Return [x, y] of the center of cell containing provided text 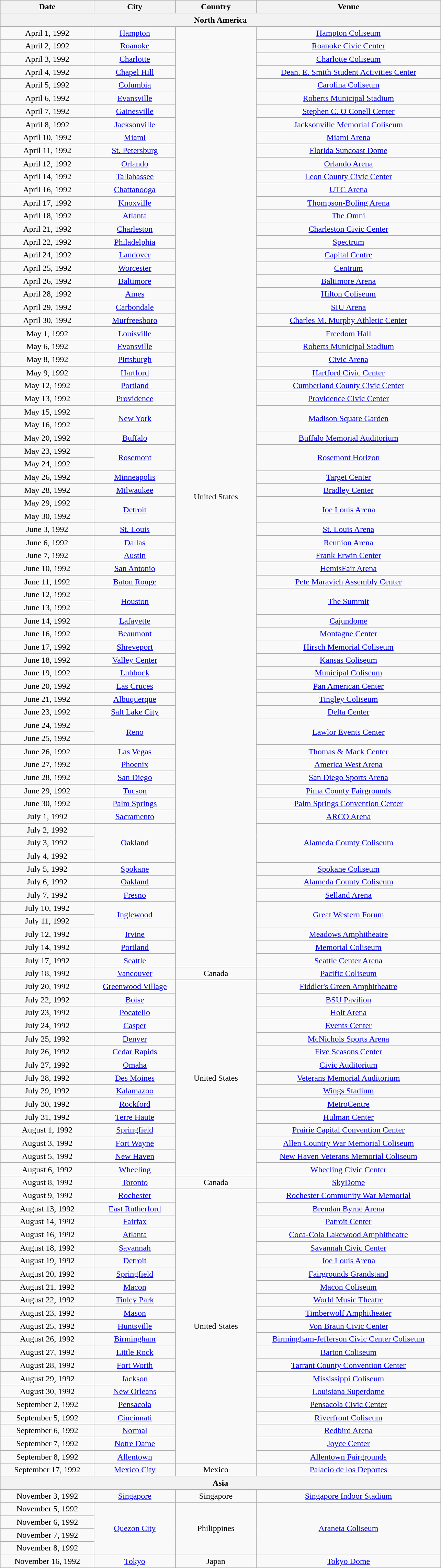
May 9, 1992 [47, 372]
Tokyo Dome [348, 1561]
August 27, 1992 [47, 1352]
Philadelphia [135, 242]
Civic Auditorium [348, 1065]
Reno [135, 732]
Hilton Coliseum [348, 294]
Hartford [135, 372]
Providence Civic Center [348, 399]
Tokyo [135, 1561]
San Diego [135, 777]
Philippines [216, 1529]
August 29, 1992 [47, 1378]
April 29, 1992 [47, 307]
Target Center [348, 477]
Wheeling [135, 1169]
Venue [348, 7]
July 12, 1992 [47, 934]
ARCO Arena [348, 817]
Boise [135, 1000]
Hirsch Memorial Coliseum [348, 647]
May 30, 1992 [47, 516]
Birmingham [135, 1339]
Miami [135, 137]
Omaha [135, 1065]
June 7, 1992 [47, 555]
Bradley Center [348, 490]
Macon [135, 1287]
Country [216, 7]
July 10, 1992 [47, 908]
Roanoke Civic Center [348, 46]
MetroCentre [348, 1104]
Reunion Arena [348, 542]
July 18, 1992 [47, 973]
Charleston [135, 229]
Orlando Arena [348, 164]
November 16, 1992 [47, 1561]
August 9, 1992 [47, 1195]
Events Center [348, 1026]
June 26, 1992 [47, 751]
Louisville [135, 333]
Seattle [135, 960]
Ames [135, 294]
Austin [135, 555]
July 4, 1992 [47, 856]
Spokane Coliseum [348, 869]
Great Western Forum [348, 915]
April 5, 1992 [47, 85]
Riverfront Coliseum [348, 1418]
Miami Arena [348, 137]
April 10, 1992 [47, 137]
Civic Arena [348, 359]
Hampton Coliseum [348, 33]
April 26, 1992 [47, 281]
Seattle Center Arena [348, 960]
Charleston Civic Center [348, 229]
Prairie Capital Convention Center [348, 1130]
June 17, 1992 [47, 647]
August 1, 1992 [47, 1130]
Jacksonville [135, 124]
St. Louis [135, 529]
April 18, 1992 [47, 216]
Little Rock [135, 1352]
Lafayette [135, 621]
Gainesville [135, 111]
May 15, 1992 [47, 412]
Municipal Coliseum [348, 673]
Meadows Amphitheatre [348, 934]
June 21, 1992 [47, 699]
July 25, 1992 [47, 1039]
San Antonio [135, 568]
July 1, 1992 [47, 817]
Fort Wayne [135, 1143]
Milwaukee [135, 490]
May 26, 1992 [47, 477]
May 13, 1992 [47, 399]
Murfreesboro [135, 320]
Orlando [135, 164]
Cumberland County Civic Center [348, 386]
Jacksonville Memorial Coliseum [348, 124]
Worcester [135, 268]
Timberwolf Amphitheater [348, 1313]
July 7, 1992 [47, 895]
Capital Centre [348, 255]
SkyDome [348, 1182]
Fresno [135, 895]
Salt Lake City [135, 712]
August 5, 1992 [47, 1156]
April 3, 1992 [47, 59]
July 30, 1992 [47, 1104]
Minneapolis [135, 477]
Normal [135, 1431]
Casper [135, 1026]
East Rutherford [135, 1208]
Allen Country War Memorial Coliseum [348, 1143]
Selland Arena [348, 895]
Memorial Coliseum [348, 947]
Cedar Rapids [135, 1052]
Phoenix [135, 764]
Rosemont [135, 457]
St. Louis Arena [348, 529]
August 26, 1992 [47, 1339]
Buffalo [135, 438]
Mexico [216, 1470]
August 18, 1992 [47, 1248]
November 7, 1992 [47, 1535]
Sacramento [135, 817]
Baltimore Arena [348, 281]
Five Seasons Center [348, 1052]
Pan American Center [348, 686]
Pensacola [135, 1404]
Madison Square Garden [348, 418]
April 24, 1992 [47, 255]
St. Petersburg [135, 150]
Lawlor Events Center [348, 732]
Greenwood Village [135, 986]
June 16, 1992 [47, 634]
SIU Arena [348, 307]
June 24, 1992 [47, 725]
November 8, 1992 [47, 1548]
Singapore Indoor Stadium [348, 1496]
July 2, 1992 [47, 830]
San Diego Sports Arena [348, 777]
August 14, 1992 [47, 1222]
Allentown Fairgrounds [348, 1457]
Tallahassee [135, 177]
Chapel Hill [135, 72]
Savannah Civic Center [348, 1248]
Palm Springs [135, 804]
Tucson [135, 790]
Montagne Center [348, 634]
April 22, 1992 [47, 242]
Fairfax [135, 1222]
Tinley Park [135, 1300]
June 29, 1992 [47, 790]
April 14, 1992 [47, 177]
July 28, 1992 [47, 1078]
World Music Theatre [348, 1300]
May 1, 1992 [47, 333]
Pacific Coliseum [348, 973]
August 22, 1992 [47, 1300]
Lubbock [135, 673]
Inglewood [135, 915]
Albuquerque [135, 699]
September 6, 1992 [47, 1431]
Valley Center [135, 660]
September 2, 1992 [47, 1404]
April 1, 1992 [47, 33]
Dallas [135, 542]
Frank Erwin Center [348, 555]
Hartford Civic Center [348, 372]
May 29, 1992 [47, 503]
June 27, 1992 [47, 764]
August 6, 1992 [47, 1169]
June 28, 1992 [47, 777]
Rosemont Horizon [348, 457]
Pocatello [135, 1013]
Rochester [135, 1195]
The Omni [348, 216]
July 31, 1992 [47, 1117]
Palm Springs Convention Center [348, 804]
Barton Coliseum [348, 1352]
Des Moines [135, 1078]
June 23, 1992 [47, 712]
Charlotte [135, 59]
August 20, 1992 [47, 1274]
Pete Maravich Assembly Center [348, 582]
May 24, 1992 [47, 464]
Carbondale [135, 307]
Delta Center [348, 712]
Providence [135, 399]
July 29, 1992 [47, 1091]
August 19, 1992 [47, 1261]
Denver [135, 1039]
April 4, 1992 [47, 72]
August 30, 1992 [47, 1391]
New York [135, 418]
September 5, 1992 [47, 1418]
Quezon City [135, 1529]
The Summit [348, 601]
Mason [135, 1313]
Brendan Byrne Arena [348, 1208]
BSU Pavilion [348, 1000]
Asia [220, 1483]
April 30, 1992 [47, 320]
Palacio de los Deportes [348, 1470]
September 7, 1992 [47, 1444]
July 5, 1992 [47, 869]
July 6, 1992 [47, 882]
HemisFair Arena [348, 568]
Cajundome [348, 621]
Birmingham-Jefferson Civic Center Coliseum [348, 1339]
August 23, 1992 [47, 1313]
June 30, 1992 [47, 804]
November 3, 1992 [47, 1496]
Toronto [135, 1182]
Knoxville [135, 203]
Kansas Coliseum [348, 660]
Fort Worth [135, 1365]
April 11, 1992 [47, 150]
July 17, 1992 [47, 960]
Kalamazoo [135, 1091]
April 21, 1992 [47, 229]
Spokane [135, 869]
August 28, 1992 [47, 1365]
Notre Dame [135, 1444]
Pima County Fairgrounds [348, 790]
June 19, 1992 [47, 673]
Pittsburgh [135, 359]
November 5, 1992 [47, 1509]
Hampton [135, 33]
May 8, 1992 [47, 359]
Date [47, 7]
April 17, 1992 [47, 203]
New Haven [135, 1156]
Jackson [135, 1378]
Carolina Coliseum [348, 85]
Columbia [135, 85]
July 26, 1992 [47, 1052]
May 20, 1992 [47, 438]
Freedom Hall [348, 333]
June 20, 1992 [47, 686]
April 6, 1992 [47, 98]
June 12, 1992 [47, 595]
Irvine [135, 934]
Cincinnati [135, 1418]
Pensacola Civic Center [348, 1404]
Redbird Arena [348, 1431]
Roanoke [135, 46]
April 7, 1992 [47, 111]
July 23, 1992 [47, 1013]
August 3, 1992 [47, 1143]
Charles M. Murphy Athletic Center [348, 320]
Shreveport [135, 647]
McNichols Sports Arena [348, 1039]
Von Braun Civic Center [348, 1326]
Las Vegas [135, 751]
Leon County Civic Center [348, 177]
April 12, 1992 [47, 164]
Joyce Center [348, 1444]
City [135, 7]
Macon Coliseum [348, 1287]
September 8, 1992 [47, 1457]
Vancouver [135, 973]
Tingley Coliseum [348, 699]
Baltimore [135, 281]
Buffalo Memorial Auditorium [348, 438]
July 24, 1992 [47, 1026]
Stephen C. O Conell Center [348, 111]
August 25, 1992 [47, 1326]
April 2, 1992 [47, 46]
May 12, 1992 [47, 386]
Holt Arena [348, 1013]
July 11, 1992 [47, 921]
Hulman Center [348, 1117]
Araneta Coliseum [348, 1529]
New Orleans [135, 1391]
April 25, 1992 [47, 268]
Fiddler's Green Amphitheatre [348, 986]
Spectrum [348, 242]
Huntsville [135, 1326]
June 6, 1992 [47, 542]
July 3, 1992 [47, 843]
April 8, 1992 [47, 124]
Thomas & Mack Center [348, 751]
Landover [135, 255]
Wheeling Civic Center [348, 1169]
May 23, 1992 [47, 451]
UTC Arena [348, 190]
June 14, 1992 [47, 621]
June 3, 1992 [47, 529]
June 25, 1992 [47, 738]
Mississippi Coliseum [348, 1378]
Chattanooga [135, 190]
Dean. E. Smith Student Activities Center [348, 72]
Rochester Community War Memorial [348, 1195]
Savannah [135, 1248]
September 17, 1992 [47, 1470]
June 18, 1992 [47, 660]
May 16, 1992 [47, 425]
August 8, 1992 [47, 1182]
Beaumont [135, 634]
Charlotte Coliseum [348, 59]
Fairgrounds Grandstand [348, 1274]
Allentown [135, 1457]
May 28, 1992 [47, 490]
August 13, 1992 [47, 1208]
July 20, 1992 [47, 986]
August 21, 1992 [47, 1287]
Tarrant County Convention Center [348, 1365]
July 22, 1992 [47, 1000]
America West Arena [348, 764]
Louisiana Superdome [348, 1391]
August 16, 1992 [47, 1235]
July 27, 1992 [47, 1065]
Thompson-Boling Arena [348, 203]
Baton Rouge [135, 582]
Florida Suncoast Dome [348, 150]
Patroit Center [348, 1222]
Terre Haute [135, 1117]
Japan [216, 1561]
May 6, 1992 [47, 346]
Centrum [348, 268]
April 16, 1992 [47, 190]
Veterans Memorial Auditorium [348, 1078]
Rockford [135, 1104]
New Haven Veterans Memorial Coliseum [348, 1156]
Wings Stadium [348, 1091]
April 28, 1992 [47, 294]
July 14, 1992 [47, 947]
Las Cruces [135, 686]
Mexico City [135, 1470]
Houston [135, 601]
June 11, 1992 [47, 582]
June 13, 1992 [47, 608]
November 6, 1992 [47, 1522]
North America [220, 20]
June 10, 1992 [47, 568]
Coca-Cola Lakewood Amphitheatre [348, 1235]
